For the text-containing cell, return its midpoint in (X, Y) coordinate format. 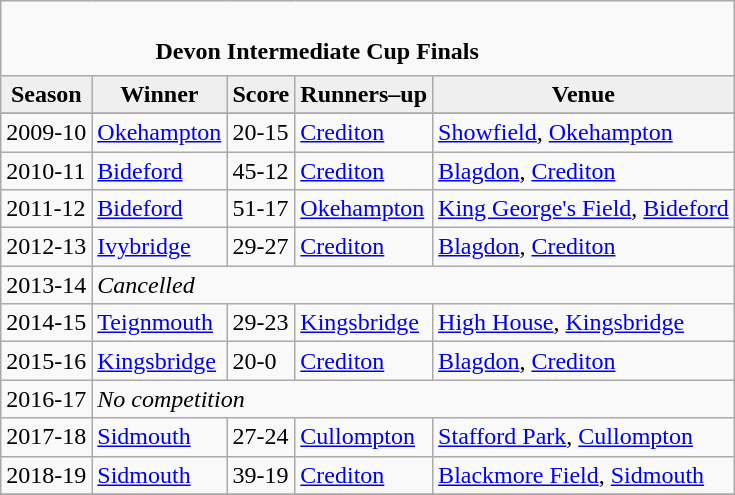
2016-17 (46, 399)
King George's Field, Bideford (584, 209)
2012-13 (46, 247)
Teignmouth (160, 323)
High House, Kingsbridge (584, 323)
Ivybridge (160, 247)
51-17 (261, 209)
2017-18 (46, 437)
27-24 (261, 437)
2013-14 (46, 285)
Season (46, 94)
No competition (413, 399)
2018-19 (46, 475)
20-15 (261, 132)
45-12 (261, 171)
Cullompton (364, 437)
Stafford Park, Cullompton (584, 437)
Winner (160, 94)
Showfield, Okehampton (584, 132)
2010-11 (46, 171)
39-19 (261, 475)
2011-12 (46, 209)
Runners–up (364, 94)
20-0 (261, 361)
2009-10 (46, 132)
Score (261, 94)
2015-16 (46, 361)
Venue (584, 94)
Blackmore Field, Sidmouth (584, 475)
29-27 (261, 247)
2014-15 (46, 323)
Cancelled (413, 285)
29-23 (261, 323)
